Extract the (x, y) coordinate from the center of the cell holding the provided text.  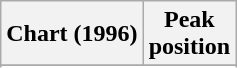
Peakposition (189, 34)
Chart (1996) (72, 34)
